Scan for the cell matching the given text and deliver its (X, Y) coordinate at center. 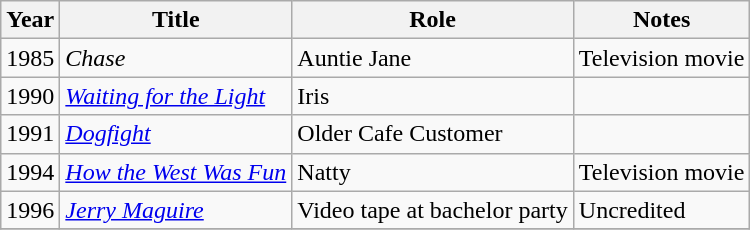
Uncredited (662, 210)
Title (176, 20)
Auntie Jane (433, 58)
Year (30, 20)
Notes (662, 20)
Chase (176, 58)
1985 (30, 58)
Dogfight (176, 134)
Jerry Maguire (176, 210)
1991 (30, 134)
1990 (30, 96)
Role (433, 20)
Older Cafe Customer (433, 134)
Video tape at bachelor party (433, 210)
1996 (30, 210)
How the West Was Fun (176, 172)
Waiting for the Light (176, 96)
1994 (30, 172)
Natty (433, 172)
Iris (433, 96)
